Determine the [X, Y] coordinate at the center of the cell enclosing the given text.  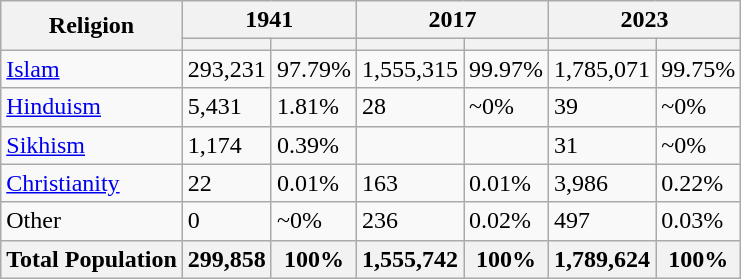
Christianity [92, 183]
3,986 [602, 183]
99.75% [698, 69]
Total Population [92, 259]
0.02% [506, 221]
1,174 [226, 145]
0.03% [698, 221]
1.81% [314, 107]
236 [410, 221]
1941 [269, 20]
2023 [645, 20]
39 [602, 107]
0.22% [698, 183]
97.79% [314, 69]
1,555,315 [410, 69]
5,431 [226, 107]
497 [602, 221]
Islam [92, 69]
22 [226, 183]
1,785,071 [602, 69]
1,555,742 [410, 259]
99.97% [506, 69]
31 [602, 145]
299,858 [226, 259]
0.39% [314, 145]
2017 [452, 20]
Religion [92, 26]
1,789,624 [602, 259]
0 [226, 221]
Other [92, 221]
163 [410, 183]
293,231 [226, 69]
28 [410, 107]
Hinduism [92, 107]
Sikhism [92, 145]
